Extract the (x, y) coordinate from the center of the cell holding the provided text.  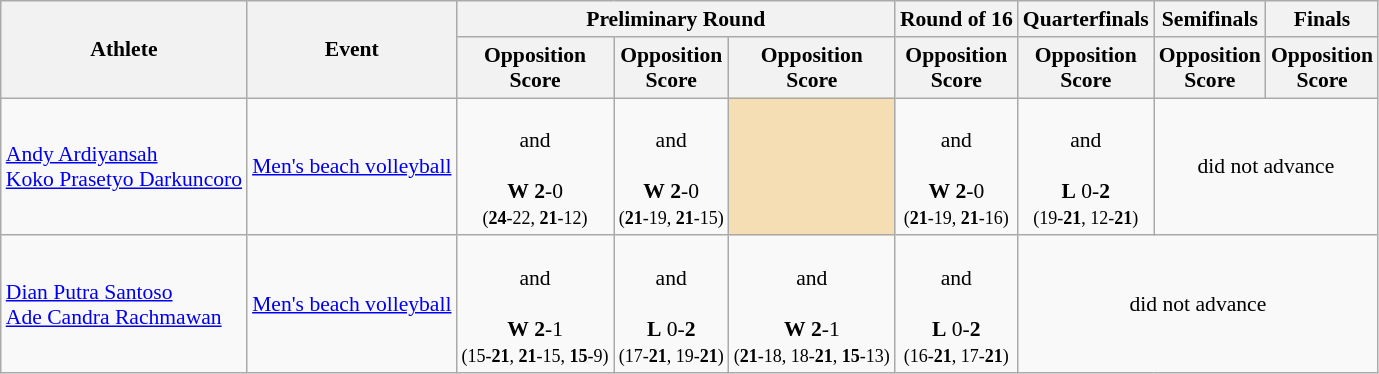
andL 0-2(16-21, 17-21) (956, 305)
Andy Ardiyansah Koko Prasetyo Darkuncoro (124, 167)
Finals (1322, 19)
Dian Putra Santoso Ade Candra Rachmawan (124, 305)
Round of 16 (956, 19)
andW 2-0(21-19, 21-15) (672, 167)
Event (352, 50)
andW 2-1(15-21, 21-15, 15-9) (536, 305)
andW 2-0(24-22, 21-12) (536, 167)
Athlete (124, 50)
andL 0-2(17-21, 19-21) (672, 305)
Preliminary Round (676, 19)
Quarterfinals (1086, 19)
andL 0-2(19-21, 12-21) (1086, 167)
andW 2-1(21-18, 18-21, 15-13) (812, 305)
andW 2-0(21-19, 21-16) (956, 167)
Semifinals (1210, 19)
